Determine the (X, Y) coordinate at the center of the cell enclosing the given text.  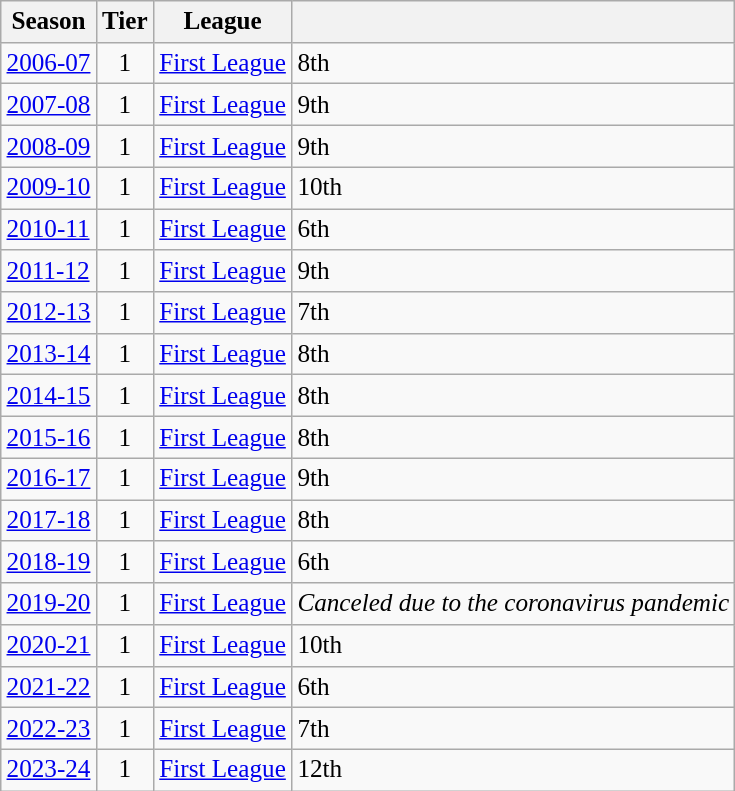
2017-18 (48, 520)
League (222, 22)
2008-09 (48, 146)
2006-07 (48, 63)
2023-24 (48, 770)
2012-13 (48, 313)
2013-14 (48, 354)
Tier (124, 22)
Canceled due to the coronavirus pandemic (514, 604)
2009-10 (48, 188)
2022-23 (48, 728)
2020-21 (48, 645)
Season (48, 22)
2021-22 (48, 687)
2019-20 (48, 604)
2016-17 (48, 479)
12th (514, 770)
2010-11 (48, 229)
2015-16 (48, 437)
2011-12 (48, 271)
2018-19 (48, 562)
2014-15 (48, 396)
2007-08 (48, 105)
